Determine the [x, y] coordinate at the center of the cell enclosing the given text.  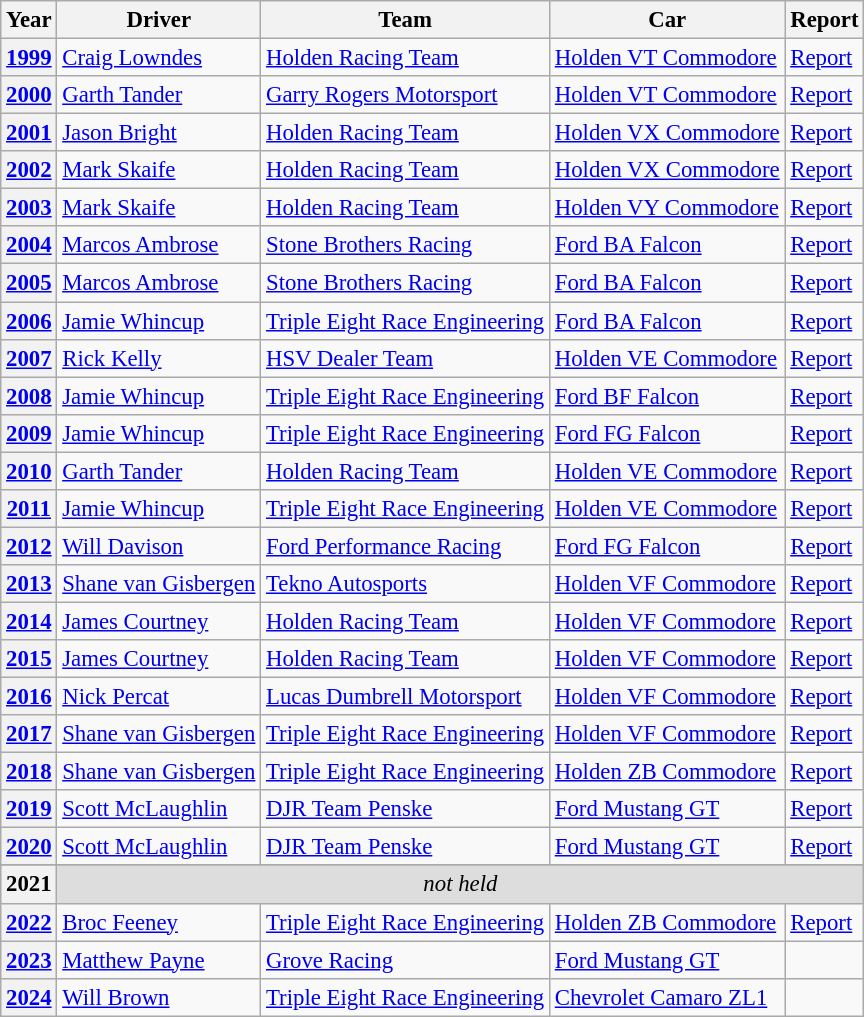
2000 [29, 95]
2023 [29, 960]
Garry Rogers Motorsport [406, 95]
Driver [159, 20]
2003 [29, 208]
2006 [29, 321]
Craig Lowndes [159, 58]
Ford BF Falcon [666, 396]
2022 [29, 922]
2018 [29, 772]
2005 [29, 283]
2017 [29, 734]
HSV Dealer Team [406, 358]
2014 [29, 621]
1999 [29, 58]
2008 [29, 396]
Grove Racing [406, 960]
2012 [29, 546]
Team [406, 20]
Broc Feeney [159, 922]
Jason Bright [159, 133]
2011 [29, 509]
2002 [29, 170]
Car [666, 20]
Ford Performance Racing [406, 546]
Will Brown [159, 997]
not held [460, 885]
2016 [29, 697]
2001 [29, 133]
Year [29, 20]
2021 [29, 885]
2019 [29, 809]
Holden VY Commodore [666, 208]
2020 [29, 847]
Nick Percat [159, 697]
2004 [29, 245]
Lucas Dumbrell Motorsport [406, 697]
2015 [29, 659]
Matthew Payne [159, 960]
2009 [29, 433]
Tekno Autosports [406, 584]
Rick Kelly [159, 358]
2007 [29, 358]
Will Davison [159, 546]
2013 [29, 584]
2010 [29, 471]
Chevrolet Camaro ZL1 [666, 997]
2024 [29, 997]
